Search for the cell housing the specified text and yield its (x, y) center coordinate. 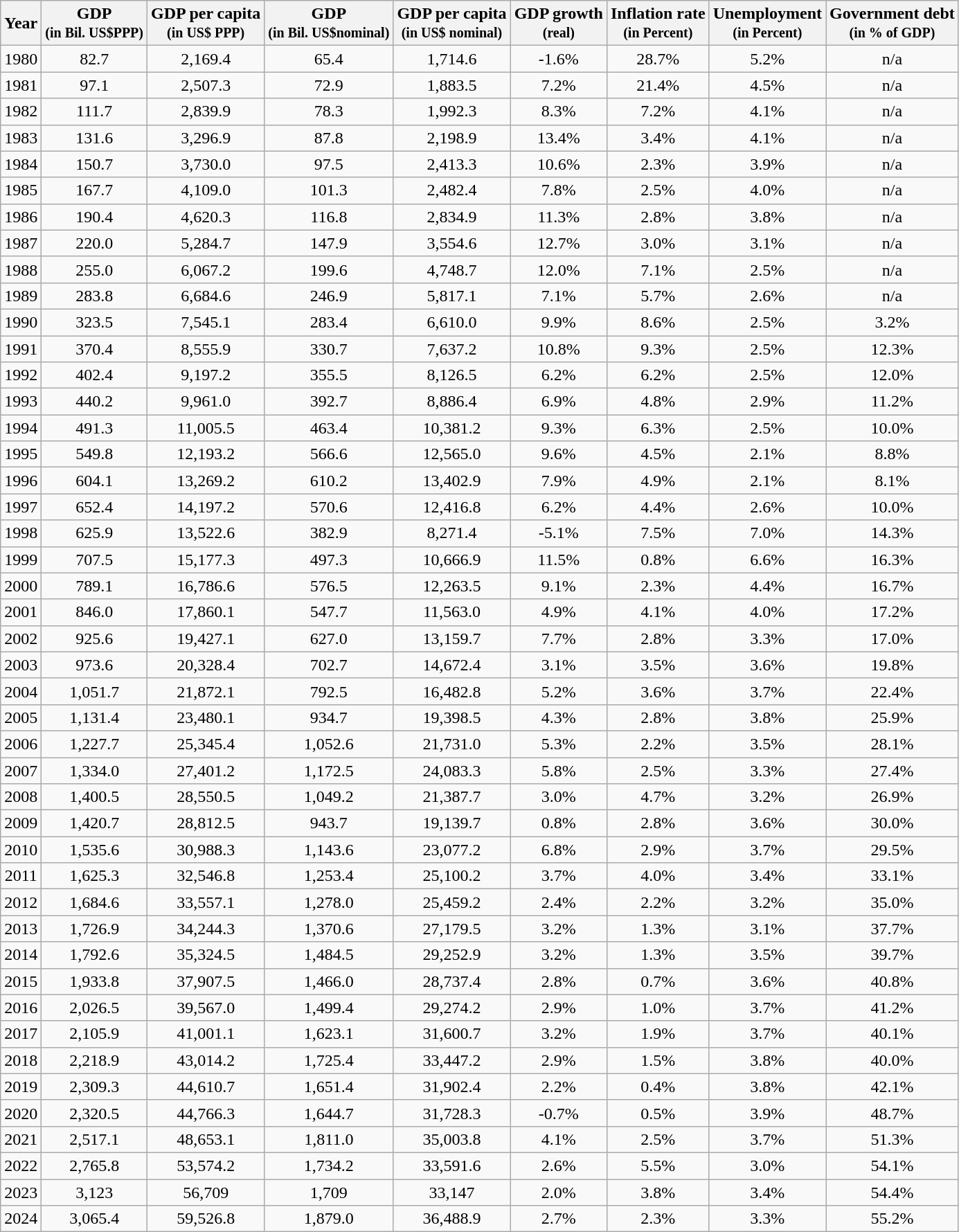
13,159.7 (451, 639)
10.6% (558, 164)
2002 (21, 639)
30,988.3 (206, 850)
1,052.6 (329, 744)
2,309.3 (94, 1087)
1996 (21, 481)
10.8% (558, 348)
8,271.4 (451, 533)
1,143.6 (329, 850)
7.5% (658, 533)
1,049.2 (329, 797)
1,992.3 (451, 111)
1,883.5 (451, 85)
0.5% (658, 1113)
576.5 (329, 586)
10,381.2 (451, 428)
6.8% (558, 850)
65.4 (329, 59)
2,218.9 (94, 1060)
11.5% (558, 560)
3,296.9 (206, 138)
4.7% (658, 797)
12,416.8 (451, 507)
604.1 (94, 481)
925.6 (94, 639)
3,554.6 (451, 243)
627.0 (329, 639)
2,105.9 (94, 1034)
2019 (21, 1087)
31,902.4 (451, 1087)
11,563.0 (451, 612)
33,447.2 (451, 1060)
21,872.1 (206, 691)
1,709 (329, 1192)
27,179.5 (451, 929)
6.6% (767, 560)
283.4 (329, 322)
1980 (21, 59)
1,420.7 (94, 823)
12.3% (893, 348)
1,253.4 (329, 876)
54.4% (893, 1192)
GDP per capita(in US$ nominal) (451, 24)
6,684.6 (206, 296)
330.7 (329, 348)
36,488.9 (451, 1219)
12,193.2 (206, 454)
402.4 (94, 375)
2,482.4 (451, 190)
2023 (21, 1192)
3,123 (94, 1192)
2.0% (558, 1192)
26.9% (893, 797)
16.7% (893, 586)
1,484.5 (329, 955)
246.9 (329, 296)
1992 (21, 375)
72.9 (329, 85)
1,535.6 (94, 850)
1,811.0 (329, 1139)
7.7% (558, 639)
48.7% (893, 1113)
1,172.5 (329, 771)
1983 (21, 138)
497.3 (329, 560)
13.4% (558, 138)
23,480.1 (206, 717)
44,766.3 (206, 1113)
34,244.3 (206, 929)
323.5 (94, 322)
28,550.5 (206, 797)
1,734.2 (329, 1166)
2008 (21, 797)
13,269.2 (206, 481)
33,147 (451, 1192)
27,401.2 (206, 771)
2,198.9 (451, 138)
934.7 (329, 717)
147.9 (329, 243)
1,725.4 (329, 1060)
29.5% (893, 850)
1981 (21, 85)
2000 (21, 586)
0.7% (658, 981)
GDP(in Bil. US$nominal) (329, 24)
1,726.9 (94, 929)
6.9% (558, 402)
1,623.1 (329, 1034)
7,545.1 (206, 322)
702.7 (329, 665)
5.5% (658, 1166)
23,077.2 (451, 850)
4,109.0 (206, 190)
1988 (21, 269)
610.2 (329, 481)
13,522.6 (206, 533)
11,005.5 (206, 428)
9.6% (558, 454)
13,402.9 (451, 481)
2005 (21, 717)
2016 (21, 1008)
1,278.0 (329, 902)
8.6% (658, 322)
2,320.5 (94, 1113)
2015 (21, 981)
39.7% (893, 955)
116.8 (329, 217)
9,197.2 (206, 375)
3,730.0 (206, 164)
1,792.6 (94, 955)
1,400.5 (94, 797)
2,834.9 (451, 217)
35.0% (893, 902)
8,886.4 (451, 402)
87.8 (329, 138)
42.1% (893, 1087)
54.1% (893, 1166)
150.7 (94, 164)
2.4% (558, 902)
59,526.8 (206, 1219)
2007 (21, 771)
1989 (21, 296)
48,653.1 (206, 1139)
12,263.5 (451, 586)
5.3% (558, 744)
2,517.1 (94, 1139)
GDP growth(real) (558, 24)
1,227.7 (94, 744)
11.3% (558, 217)
2,765.8 (94, 1166)
21,731.0 (451, 744)
56,709 (206, 1192)
25,459.2 (451, 902)
31,728.3 (451, 1113)
1,131.4 (94, 717)
6,067.2 (206, 269)
28,812.5 (206, 823)
12.7% (558, 243)
7.0% (767, 533)
39,567.0 (206, 1008)
44,610.7 (206, 1087)
19,139.7 (451, 823)
Year (21, 24)
78.3 (329, 111)
6.3% (658, 428)
35,324.5 (206, 955)
8,555.9 (206, 348)
41.2% (893, 1008)
24,083.3 (451, 771)
1.5% (658, 1060)
3,065.4 (94, 1219)
82.7 (94, 59)
566.6 (329, 454)
33,557.1 (206, 902)
1,879.0 (329, 1219)
973.6 (94, 665)
652.4 (94, 507)
35,003.8 (451, 1139)
5,284.7 (206, 243)
21,387.7 (451, 797)
7.9% (558, 481)
8.1% (893, 481)
1.0% (658, 1008)
1997 (21, 507)
111.7 (94, 111)
11.2% (893, 402)
16,482.8 (451, 691)
6,610.0 (451, 322)
2010 (21, 850)
97.5 (329, 164)
392.7 (329, 402)
5.8% (558, 771)
4,620.3 (206, 217)
1,499.4 (329, 1008)
2,507.3 (206, 85)
1.9% (658, 1034)
167.7 (94, 190)
31,600.7 (451, 1034)
55.2% (893, 1219)
9.9% (558, 322)
40.1% (893, 1034)
2017 (21, 1034)
1,466.0 (329, 981)
-0.7% (558, 1113)
5,817.1 (451, 296)
GDP per capita(in US$ PPP) (206, 24)
12,565.0 (451, 454)
43,014.2 (206, 1060)
2,169.4 (206, 59)
463.4 (329, 428)
25,345.4 (206, 744)
Inflation rate(in Percent) (658, 24)
40.8% (893, 981)
4,748.7 (451, 269)
491.3 (94, 428)
625.9 (94, 533)
2022 (21, 1166)
7,637.2 (451, 348)
17.0% (893, 639)
2024 (21, 1219)
16.3% (893, 560)
2001 (21, 612)
17.2% (893, 612)
255.0 (94, 269)
1,651.4 (329, 1087)
1995 (21, 454)
570.6 (329, 507)
8.3% (558, 111)
29,252.9 (451, 955)
355.5 (329, 375)
19,398.5 (451, 717)
2013 (21, 929)
37.7% (893, 929)
370.4 (94, 348)
29,274.2 (451, 1008)
27.4% (893, 771)
1991 (21, 348)
2009 (21, 823)
GDP(in Bil. US$PPP) (94, 24)
41,001.1 (206, 1034)
1985 (21, 190)
21.4% (658, 85)
1,051.7 (94, 691)
2011 (21, 876)
2006 (21, 744)
382.9 (329, 533)
4.3% (558, 717)
8,126.5 (451, 375)
1984 (21, 164)
1993 (21, 402)
30.0% (893, 823)
2,839.9 (206, 111)
14,672.4 (451, 665)
19.8% (893, 665)
8.8% (893, 454)
792.5 (329, 691)
51.3% (893, 1139)
19,427.1 (206, 639)
547.7 (329, 612)
28,737.4 (451, 981)
2020 (21, 1113)
2014 (21, 955)
22.4% (893, 691)
2012 (21, 902)
Unemployment(in Percent) (767, 24)
5.7% (658, 296)
25.9% (893, 717)
16,786.6 (206, 586)
40.0% (893, 1060)
1,370.6 (329, 929)
7.8% (558, 190)
9,961.0 (206, 402)
28.7% (658, 59)
1998 (21, 533)
97.1 (94, 85)
549.8 (94, 454)
2.7% (558, 1219)
2,413.3 (451, 164)
190.4 (94, 217)
10,666.9 (451, 560)
0.4% (658, 1087)
-1.6% (558, 59)
1,714.6 (451, 59)
1994 (21, 428)
2018 (21, 1060)
Government debt(in % of GDP) (893, 24)
1982 (21, 111)
-5.1% (558, 533)
2,026.5 (94, 1008)
1,933.8 (94, 981)
28.1% (893, 744)
25,100.2 (451, 876)
14.3% (893, 533)
943.7 (329, 823)
220.0 (94, 243)
440.2 (94, 402)
37,907.5 (206, 981)
1,334.0 (94, 771)
1,684.6 (94, 902)
14,197.2 (206, 507)
17,860.1 (206, 612)
1990 (21, 322)
32,546.8 (206, 876)
4.8% (658, 402)
101.3 (329, 190)
2021 (21, 1139)
2003 (21, 665)
1,625.3 (94, 876)
33.1% (893, 876)
199.6 (329, 269)
131.6 (94, 138)
1999 (21, 560)
1,644.7 (329, 1113)
20,328.4 (206, 665)
53,574.2 (206, 1166)
33,591.6 (451, 1166)
2004 (21, 691)
283.8 (94, 296)
9.1% (558, 586)
846.0 (94, 612)
15,177.3 (206, 560)
1986 (21, 217)
1987 (21, 243)
789.1 (94, 586)
707.5 (94, 560)
